Find where the given text appears and provide that cell's center as [x, y] coordinate. 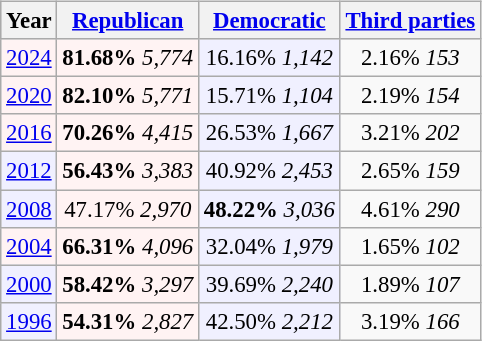
2016 [29, 133]
39.69% 2,240 [270, 284]
47.17% 2,970 [128, 209]
15.71% 1,104 [270, 96]
40.92% 2,453 [270, 171]
3.21% 202 [410, 133]
16.16% 1,142 [270, 58]
32.04% 1,979 [270, 246]
Democratic [270, 21]
1.89% 107 [410, 284]
82.10% 5,771 [128, 96]
Year [29, 21]
1996 [29, 321]
2.16% 153 [410, 58]
2.65% 159 [410, 171]
2008 [29, 209]
Republican [128, 21]
26.53% 1,667 [270, 133]
3.19% 166 [410, 321]
2012 [29, 171]
4.61% 290 [410, 209]
58.42% 3,297 [128, 284]
2.19% 154 [410, 96]
2004 [29, 246]
70.26% 4,415 [128, 133]
54.31% 2,827 [128, 321]
42.50% 2,212 [270, 321]
1.65% 102 [410, 246]
Third parties [410, 21]
66.31% 4,096 [128, 246]
48.22% 3,036 [270, 209]
2020 [29, 96]
2000 [29, 284]
81.68% 5,774 [128, 58]
56.43% 3,383 [128, 171]
2024 [29, 58]
